Search for the cell housing the specified text and yield its [X, Y] center coordinate. 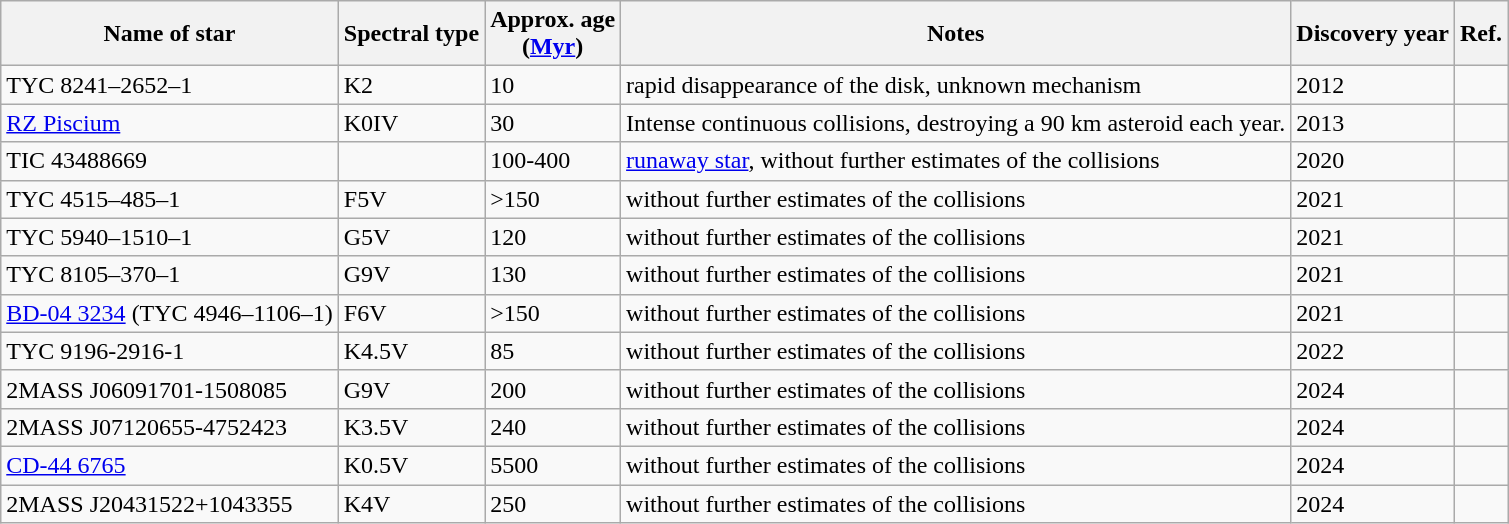
85 [553, 351]
130 [553, 275]
250 [553, 503]
120 [553, 237]
K2 [411, 85]
TIC 43488669 [170, 161]
Discovery year [1373, 34]
rapid disappearance of the disk, unknown mechanism [956, 85]
2MASS J07120655-4752423 [170, 427]
K0IV [411, 123]
200 [553, 389]
F5V [411, 199]
240 [553, 427]
2012 [1373, 85]
TYC 4515–485–1 [170, 199]
TYC 9196-2916-1 [170, 351]
K3.5V [411, 427]
2MASS J20431522+1043355 [170, 503]
K4.5V [411, 351]
runaway star, without further estimates of the collisions [956, 161]
100-400 [553, 161]
TYC 5940–1510–1 [170, 237]
2022 [1373, 351]
G5V [411, 237]
Notes [956, 34]
Name of star [170, 34]
F6V [411, 313]
2MASS J06091701-1508085 [170, 389]
Approx. age(Myr) [553, 34]
30 [553, 123]
Spectral type [411, 34]
TYC 8241–2652–1 [170, 85]
Intense continuous collisions, destroying a 90 km asteroid each year. [956, 123]
K4V [411, 503]
5500 [553, 465]
CD-44 6765 [170, 465]
2013 [1373, 123]
10 [553, 85]
BD-04 3234 (TYC 4946–1106–1) [170, 313]
RZ Piscium [170, 123]
K0.5V [411, 465]
2020 [1373, 161]
TYC 8105–370–1 [170, 275]
Ref. [1480, 34]
